Find where the given text appears and provide that cell's center as [x, y] coordinate. 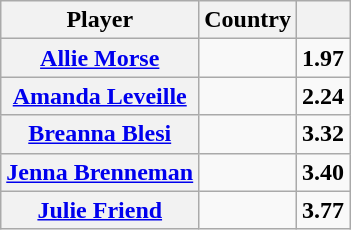
2.24 [322, 96]
Jenna Brenneman [100, 172]
Allie Morse [100, 58]
Player [100, 20]
Julie Friend [100, 210]
3.77 [322, 210]
Country [248, 20]
Breanna Blesi [100, 134]
Amanda Leveille [100, 96]
1.97 [322, 58]
3.40 [322, 172]
3.32 [322, 134]
